Capture the cell that displays the provided text and extract its [x, y] central coordinate. 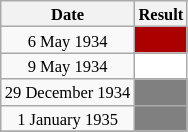
Date [68, 14]
9 May 1934 [68, 66]
1 January 1935 [68, 118]
6 May 1934 [68, 40]
29 December 1934 [68, 92]
Result [160, 14]
